Return the (x, y) coordinate for the center point of the cell that contains the specified text.  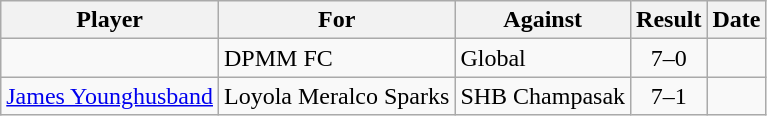
For (337, 20)
DPMM FC (337, 58)
7–1 (669, 96)
Date (736, 20)
Against (543, 20)
7–0 (669, 58)
Global (543, 58)
James Younghusband (110, 96)
SHB Champasak (543, 96)
Loyola Meralco Sparks (337, 96)
Result (669, 20)
Player (110, 20)
